From the cell containing the given text, extract its center point as [X, Y] coordinate. 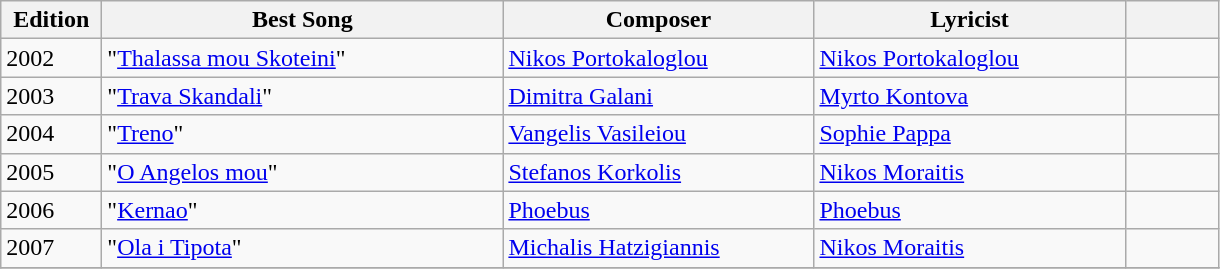
Best Song [302, 20]
2007 [52, 248]
2005 [52, 172]
"Kernao" [302, 210]
"Ola i Tipota" [302, 248]
Sophie Pappa [970, 134]
"Treno" [302, 134]
2002 [52, 58]
"Thalassa mou Skoteini" [302, 58]
Michalis Hatzigiannis [658, 248]
Edition [52, 20]
Vangelis Vasileiou [658, 134]
2004 [52, 134]
2006 [52, 210]
"O Angelos mou" [302, 172]
Myrto Kontova [970, 96]
"Trava Skandali" [302, 96]
Dimitra Galani [658, 96]
Stefanos Korkolis [658, 172]
2003 [52, 96]
Lyricist [970, 20]
Composer [658, 20]
